Provide the [x, y] coordinate of the cell's center where the given text is located.  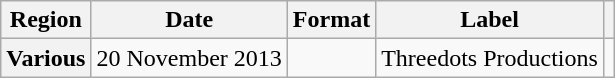
Date [189, 20]
Label [490, 20]
Various [46, 58]
20 November 2013 [189, 58]
Threedots Productions [490, 58]
Region [46, 20]
Format [331, 20]
